Provide the [x, y] coordinate of the cell's center where the given text is located.  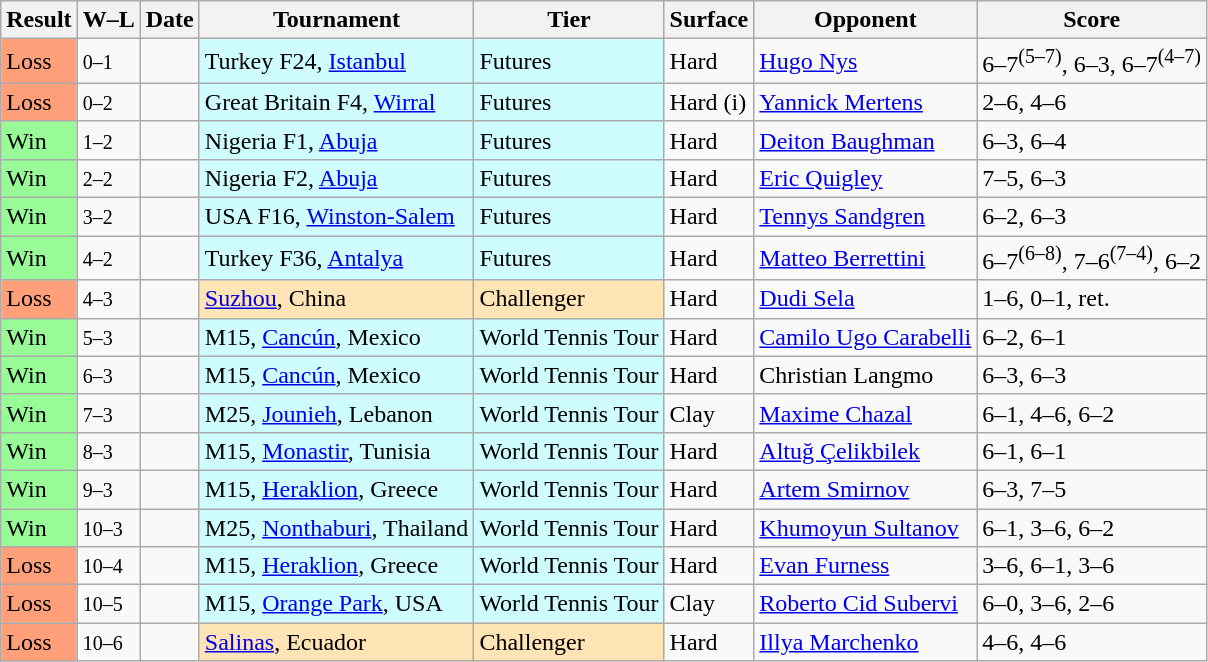
2–2 [108, 178]
4–6, 4–6 [1092, 642]
6–1, 6–1 [1092, 451]
6–3, 6–4 [1092, 140]
3–2 [108, 217]
2–6, 4–6 [1092, 102]
6–1, 4–6, 6–2 [1092, 413]
10–5 [108, 604]
Salinas, Ecuador [336, 642]
M15, Orange Park, USA [336, 604]
Hugo Nys [866, 62]
7–5, 6–3 [1092, 178]
Yannick Mertens [866, 102]
M25, Nonthaburi, Thailand [336, 528]
Surface [709, 20]
6–2, 6–1 [1092, 337]
6–7(6–8), 7–6(7–4), 6–2 [1092, 258]
Opponent [866, 20]
Khumoyun Sultanov [866, 528]
6–7(5–7), 6–3, 6–7(4–7) [1092, 62]
Score [1092, 20]
Date [170, 20]
10–3 [108, 528]
0–2 [108, 102]
10–6 [108, 642]
6–1, 3–6, 6–2 [1092, 528]
8–3 [108, 451]
Nigeria F1, Abuja [336, 140]
Evan Furness [866, 566]
Roberto Cid Subervi [866, 604]
6–3, 7–5 [1092, 489]
6–0, 3–6, 2–6 [1092, 604]
6–2, 6–3 [1092, 217]
4–3 [108, 299]
M25, Jounieh, Lebanon [336, 413]
Illya Marchenko [866, 642]
Turkey F24, Istanbul [336, 62]
Turkey F36, Antalya [336, 258]
M15, Monastir, Tunisia [336, 451]
0–1 [108, 62]
Camilo Ugo Carabelli [866, 337]
Christian Langmo [866, 375]
10–4 [108, 566]
6–3, 6–3 [1092, 375]
Matteo Berrettini [866, 258]
USA F16, Winston-Salem [336, 217]
1–6, 0–1, ret. [1092, 299]
Result [39, 20]
5–3 [108, 337]
1–2 [108, 140]
6–3 [108, 375]
Tier [569, 20]
Great Britain F4, Wirral [336, 102]
Eric Quigley [866, 178]
Deiton Baughman [866, 140]
Artem Smirnov [866, 489]
4–2 [108, 258]
Tennys Sandgren [866, 217]
Suzhou, China [336, 299]
Tournament [336, 20]
W–L [108, 20]
9–3 [108, 489]
7–3 [108, 413]
Nigeria F2, Abuja [336, 178]
Hard (i) [709, 102]
Dudi Sela [866, 299]
3–6, 6–1, 3–6 [1092, 566]
Maxime Chazal [866, 413]
Altuğ Çelikbilek [866, 451]
